Determine the [X, Y] coordinate at the center of the cell enclosing the given text.  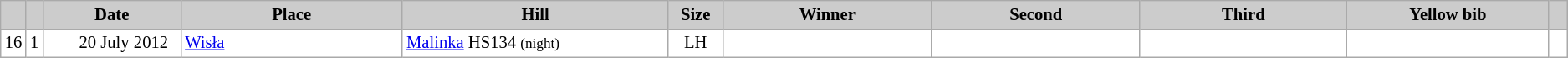
Malinka HS134 (night) [535, 43]
1 [34, 43]
Wisła [291, 43]
16 [13, 43]
Third [1243, 14]
LH [696, 43]
Yellow bib [1448, 14]
Second [1035, 14]
20 July 2012 [112, 43]
Size [696, 14]
Place [291, 14]
Date [112, 14]
Winner [827, 14]
Hill [535, 14]
